Extract the (x, y) coordinate from the center of the cell holding the provided text.  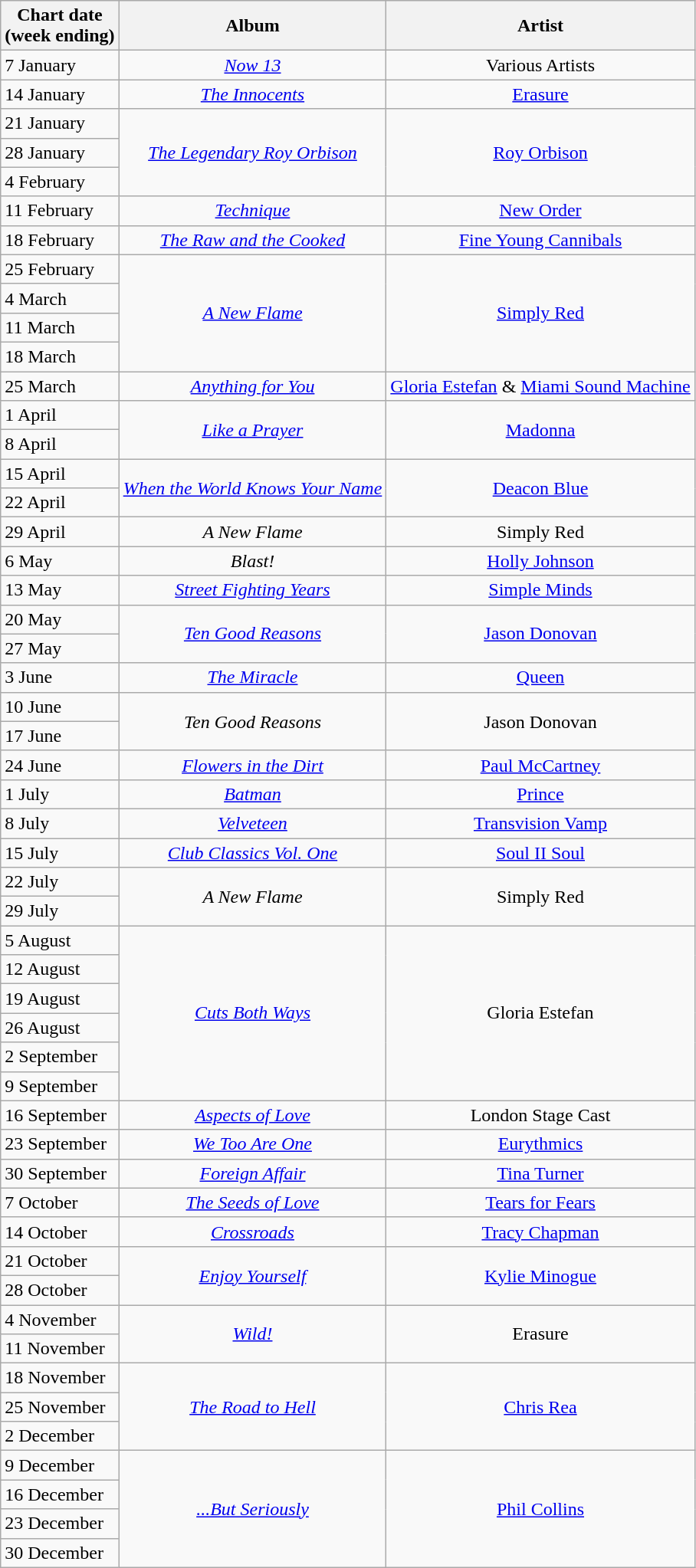
20 May (60, 619)
The Legendary Roy Orbison (253, 153)
23 December (60, 1524)
18 March (60, 356)
2 December (60, 1436)
Chris Rea (540, 1407)
16 December (60, 1494)
The Innocents (253, 94)
Now 13 (253, 65)
28 January (60, 153)
We Too Are One (253, 1144)
11 February (60, 211)
The Road to Hell (253, 1407)
28 October (60, 1290)
The Raw and the Cooked (253, 240)
7 January (60, 65)
25 March (60, 385)
3 June (60, 677)
22 July (60, 882)
18 February (60, 240)
Tracy Chapman (540, 1232)
Eurythmics (540, 1144)
24 June (60, 765)
15 July (60, 853)
Fine Young Cannibals (540, 240)
Technique (253, 211)
Deacon Blue (540, 488)
10 June (60, 707)
8 July (60, 823)
Like a Prayer (253, 430)
4 March (60, 298)
15 April (60, 474)
11 November (60, 1349)
16 September (60, 1115)
Street Fighting Years (253, 590)
1 April (60, 415)
30 September (60, 1173)
7 October (60, 1202)
Flowers in the Dirt (253, 765)
Tina Turner (540, 1173)
19 August (60, 999)
4 November (60, 1319)
Simple Minds (540, 590)
29 July (60, 911)
Gloria Estefan & Miami Sound Machine (540, 385)
2 September (60, 1057)
Kylie Minogue (540, 1275)
Crossroads (253, 1232)
Paul McCartney (540, 765)
...But Seriously (253, 1509)
26 August (60, 1028)
12 August (60, 969)
Club Classics Vol. One (253, 853)
17 June (60, 736)
The Miracle (253, 677)
Holly Johnson (540, 561)
9 December (60, 1465)
Chart date(week ending) (60, 26)
14 October (60, 1232)
Artist (540, 26)
Phil Collins (540, 1509)
Tears for Fears (540, 1202)
25 February (60, 269)
Enjoy Yourself (253, 1275)
Prince (540, 794)
Transvision Vamp (540, 823)
Anything for You (253, 385)
21 January (60, 123)
Velveteen (253, 823)
New Order (540, 211)
Cuts Both Ways (253, 1013)
The Seeds of Love (253, 1202)
13 May (60, 590)
22 April (60, 503)
6 May (60, 561)
30 December (60, 1553)
Various Artists (540, 65)
London Stage Cast (540, 1115)
14 January (60, 94)
Madonna (540, 430)
Aspects of Love (253, 1115)
Batman (253, 794)
Roy Orbison (540, 153)
18 November (60, 1378)
When the World Knows Your Name (253, 488)
21 October (60, 1261)
8 April (60, 444)
Album (253, 26)
5 August (60, 940)
Gloria Estefan (540, 1013)
29 April (60, 532)
1 July (60, 794)
Foreign Affair (253, 1173)
Queen (540, 677)
23 September (60, 1144)
Blast! (253, 561)
9 September (60, 1086)
Soul II Soul (540, 853)
27 May (60, 648)
11 March (60, 327)
25 November (60, 1407)
Wild! (253, 1333)
4 February (60, 182)
